Locate the cell with the specified text and output its (x, y) center coordinate. 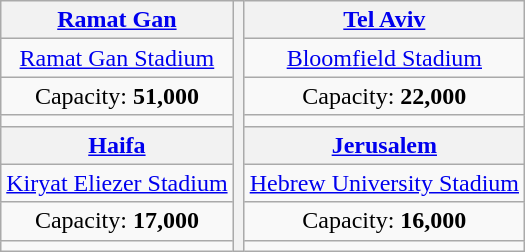
Capacity: 16,000 (384, 221)
Bloomfield Stadium (384, 58)
Jerusalem (384, 145)
Capacity: 51,000 (117, 96)
Capacity: 22,000 (384, 96)
Ramat Gan (117, 20)
Tel Aviv (384, 20)
Capacity: 17,000 (117, 221)
Ramat Gan Stadium (117, 58)
Hebrew University Stadium (384, 183)
Kiryat Eliezer Stadium (117, 183)
Haifa (117, 145)
